For the text-containing cell, return its midpoint in (x, y) coordinate format. 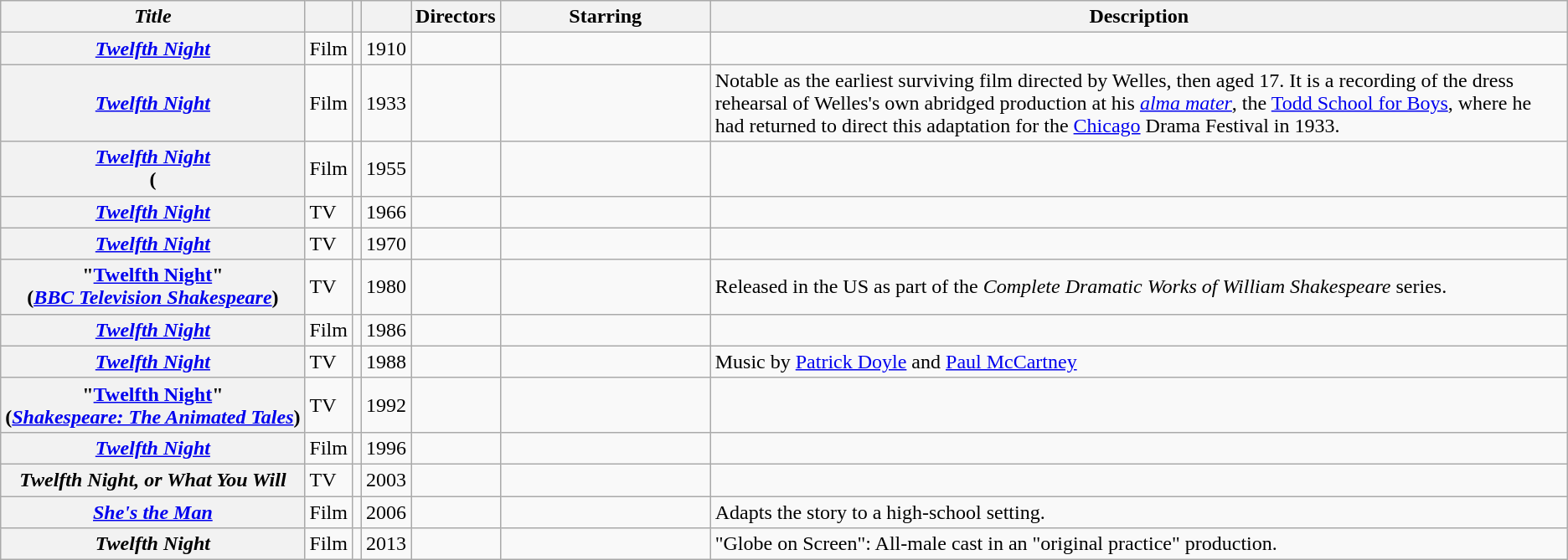
Music by Patrick Doyle and Paul McCartney (1139, 362)
1980 (387, 286)
1970 (387, 244)
Title (152, 17)
2003 (387, 480)
Twelfth Night, or What You Will (152, 480)
Adapts the story to a high-school setting. (1139, 511)
Directors (456, 17)
1910 (387, 49)
1996 (387, 448)
Description (1139, 17)
1966 (387, 212)
Starring (605, 17)
She's the Man (152, 511)
1988 (387, 362)
"Globe on Screen": All-male cast in an "original practice" production. (1139, 544)
"Twelfth Night"(BBC Television Shakespeare) (152, 286)
1992 (387, 405)
"Twelfth Night"(Shakespeare: The Animated Tales) (152, 405)
1933 (387, 103)
2006 (387, 511)
2013 (387, 544)
1955 (387, 169)
Twelfth Night( (152, 169)
Released in the US as part of the Complete Dramatic Works of William Shakespeare series. (1139, 286)
1986 (387, 330)
